Determine the [x, y] coordinate at the center of the cell enclosing the given text.  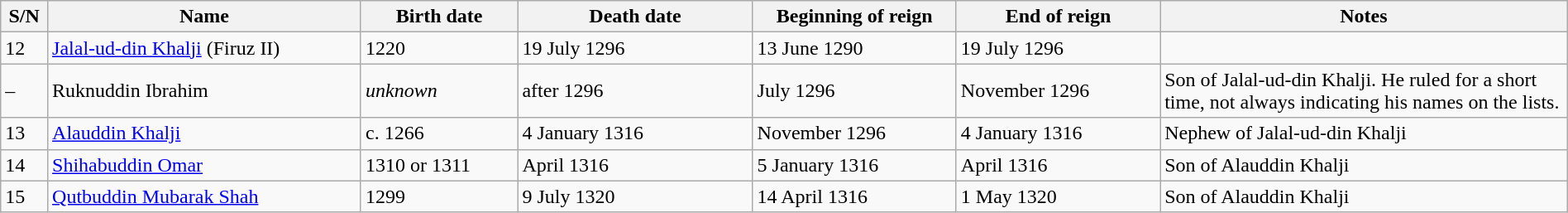
14 [25, 165]
Son of Jalal-ud-din Khalji. He ruled for a short time, not always indicating his names on the lists. [1365, 91]
1299 [438, 196]
14 April 1316 [854, 196]
Birth date [438, 17]
Alauddin Khalji [205, 133]
Jalal-ud-din Khalji (Firuz II) [205, 48]
July 1296 [854, 91]
Notes [1365, 17]
1310 or 1311 [438, 165]
13 [25, 133]
1 May 1320 [1058, 196]
unknown [438, 91]
9 July 1320 [635, 196]
12 [25, 48]
after 1296 [635, 91]
Beginning of reign [854, 17]
13 June 1290 [854, 48]
Nephew of Jalal-ud-din Khalji [1365, 133]
15 [25, 196]
Ruknuddin Ibrahim [205, 91]
5 January 1316 [854, 165]
End of reign [1058, 17]
– [25, 91]
Name [205, 17]
Qutbuddin Mubarak Shah [205, 196]
Shihabuddin Omar [205, 165]
1220 [438, 48]
Death date [635, 17]
c. 1266 [438, 133]
S/N [25, 17]
